Output the (X, Y) coordinate of the center of the cell containing the given text.  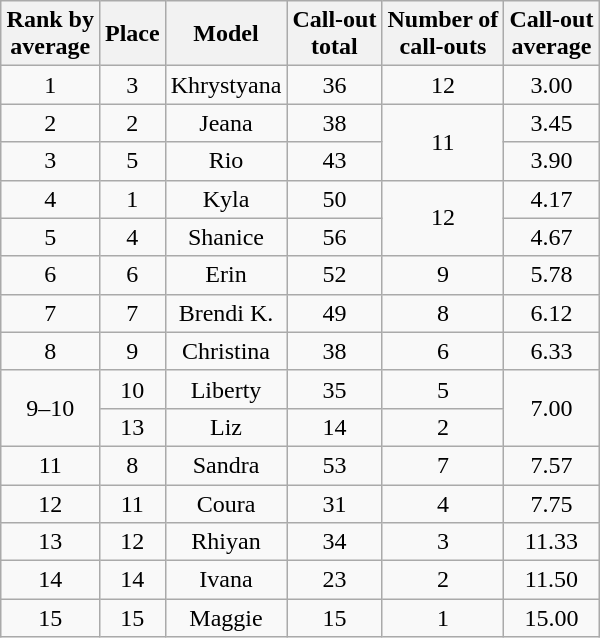
5.78 (552, 275)
Erin (226, 275)
Shanice (226, 237)
Model (226, 34)
50 (334, 199)
Ivana (226, 580)
15.00 (552, 618)
9–10 (50, 408)
52 (334, 275)
11.50 (552, 580)
Sandra (226, 465)
23 (334, 580)
Place (132, 34)
35 (334, 389)
43 (334, 161)
49 (334, 313)
10 (132, 389)
Rio (226, 161)
56 (334, 237)
Liz (226, 427)
4.17 (552, 199)
4.67 (552, 237)
7.00 (552, 408)
Call-outaverage (552, 34)
Number ofcall-outs (443, 34)
34 (334, 542)
36 (334, 85)
Call-outtotal (334, 34)
3.90 (552, 161)
11.33 (552, 542)
53 (334, 465)
6.12 (552, 313)
Liberty (226, 389)
7.75 (552, 503)
Coura (226, 503)
31 (334, 503)
Jeana (226, 123)
Maggie (226, 618)
6.33 (552, 351)
3.45 (552, 123)
Rhiyan (226, 542)
Christina (226, 351)
3.00 (552, 85)
Kyla (226, 199)
Khrystyana (226, 85)
Brendi K. (226, 313)
Rank byaverage (50, 34)
7.57 (552, 465)
